Identify which cell holds the provided text, then report its (X, Y) central coordinate. 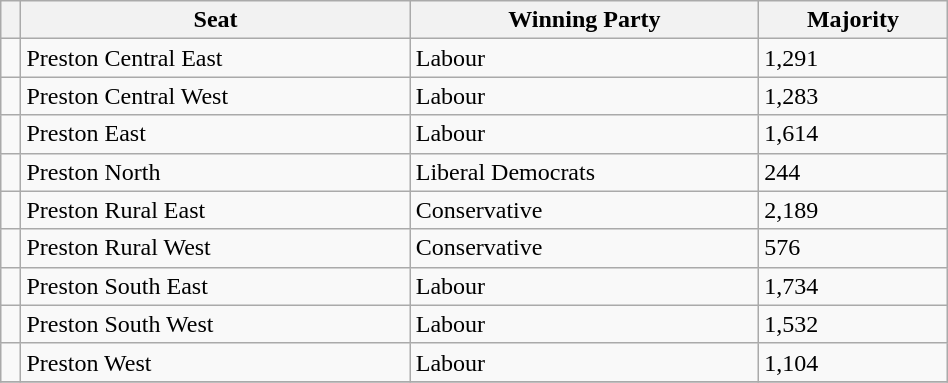
1,734 (854, 286)
576 (854, 248)
1,104 (854, 362)
2,189 (854, 210)
Preston Rural East (216, 210)
1,532 (854, 324)
1,291 (854, 58)
Preston Rural West (216, 248)
Preston North (216, 172)
Seat (216, 20)
Preston South West (216, 324)
244 (854, 172)
1,283 (854, 96)
Preston Central West (216, 96)
Winning Party (584, 20)
Preston Central East (216, 58)
Preston South East (216, 286)
1,614 (854, 134)
Liberal Democrats (584, 172)
Majority (854, 20)
Preston West (216, 362)
Preston East (216, 134)
